Detect which cell encompasses the target text, then output its (X, Y) center coordinate. 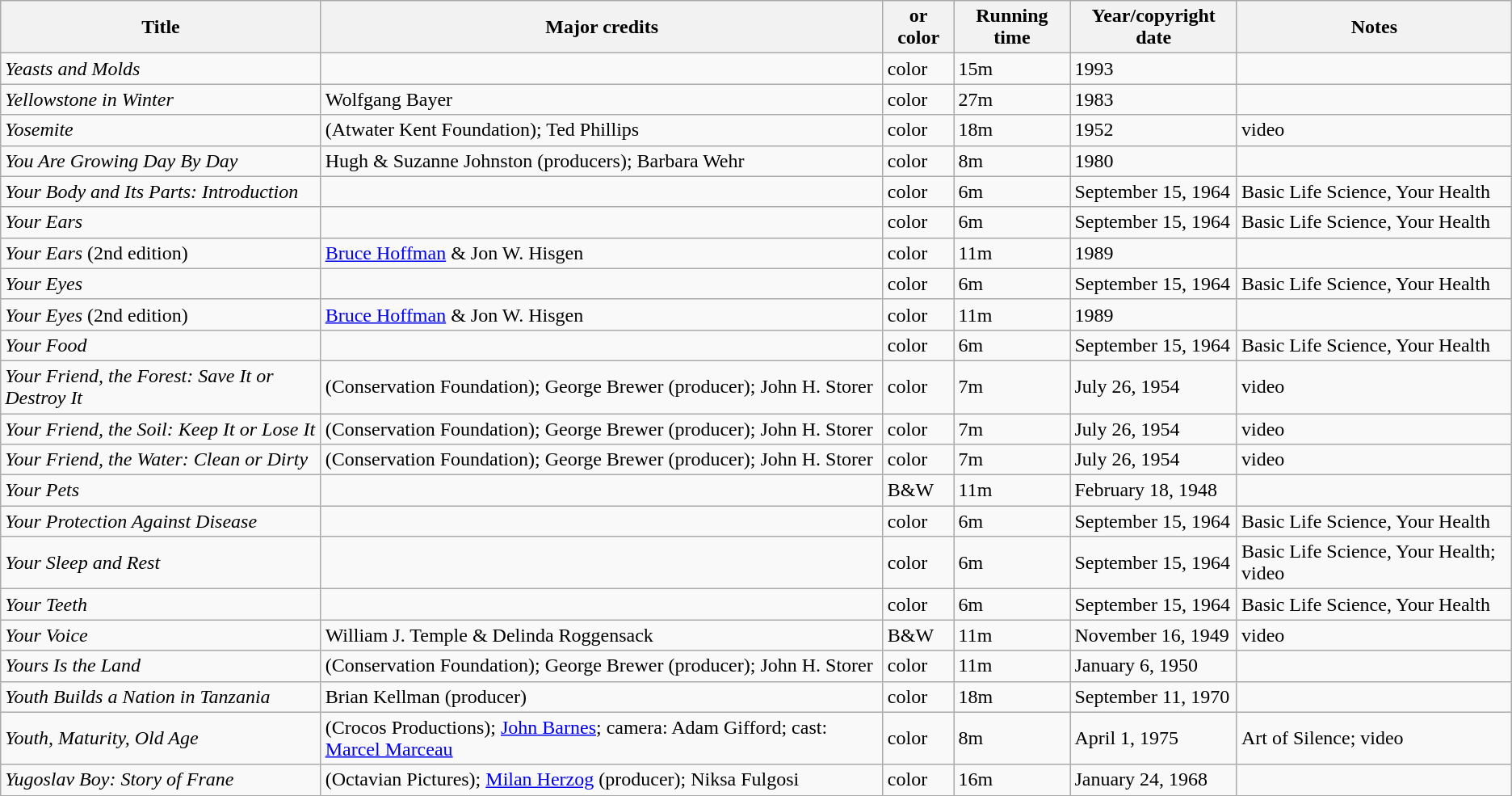
Basic Life Science, Your Health; video (1374, 562)
(Atwater Kent Foundation); Ted Phillips (602, 130)
Your Eyes (161, 284)
You Are Growing Day By Day (161, 161)
27m (1012, 99)
September 11, 1970 (1153, 697)
Your Ears (2nd edition) (161, 253)
Your Pets (161, 491)
16m (1012, 780)
Year/copyright date (1153, 27)
Art of Silence; video (1374, 739)
Your Friend, the Water: Clean or Dirty (161, 460)
Your Body and Its Parts: Introduction (161, 192)
Yosemite (161, 130)
or color (918, 27)
Youth Builds a Nation in Tanzania (161, 697)
January 24, 1968 (1153, 780)
Your Teeth (161, 604)
15m (1012, 69)
William J. Temple & Delinda Roggensack (602, 635)
Your Voice (161, 635)
Your Sleep and Rest (161, 562)
(Octavian Pictures); Milan Herzog (producer); Niksa Fulgosi (602, 780)
Your Food (161, 345)
Running time (1012, 27)
Your Eyes (2nd edition) (161, 314)
Title (161, 27)
Notes (1374, 27)
Brian Kellman (producer) (602, 697)
February 18, 1948 (1153, 491)
Yugoslav Boy: Story of Frane (161, 780)
Wolfgang Bayer (602, 99)
January 6, 1950 (1153, 666)
Your Friend, the Forest: Save It or Destroy It (161, 386)
Your Ears (161, 222)
Yours Is the Land (161, 666)
Major credits (602, 27)
(Crocos Productions); John Barnes; camera: Adam Gifford; cast: Marcel Marceau (602, 739)
Yeasts and Molds (161, 69)
Your Protection Against Disease (161, 521)
Your Friend, the Soil: Keep It or Lose It (161, 429)
November 16, 1949 (1153, 635)
Hugh & Suzanne Johnston (producers); Barbara Wehr (602, 161)
Yellowstone in Winter (161, 99)
Youth, Maturity, Old Age (161, 739)
1993 (1153, 69)
1980 (1153, 161)
1983 (1153, 99)
1952 (1153, 130)
April 1, 1975 (1153, 739)
